Detect which cell encompasses the target text, then output its [x, y] center coordinate. 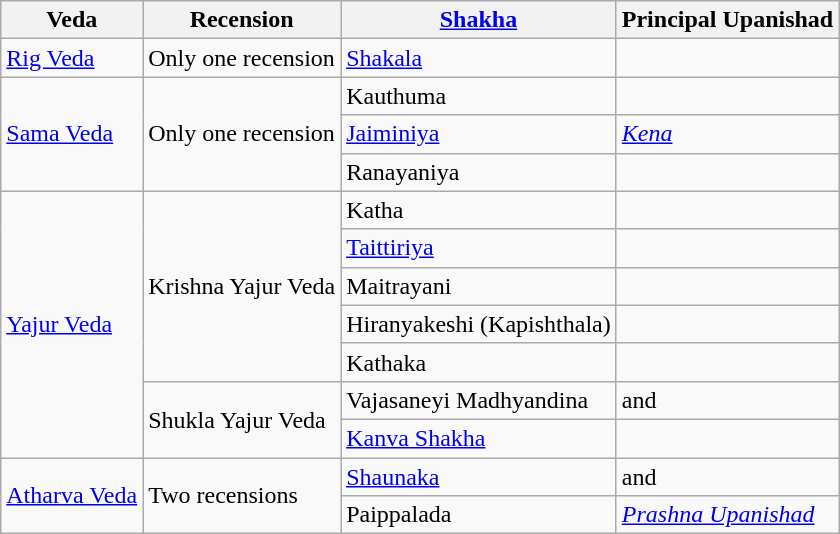
Vajasaneyi Madhyandina [479, 400]
Rig Veda [72, 58]
Kena [727, 134]
Shakha [479, 20]
Shakala [479, 58]
Ranayaniya [479, 172]
Krishna Yajur Veda [242, 286]
Kathaka [479, 362]
Prashna Upanishad [727, 515]
Paippalada [479, 515]
Recension [242, 20]
Kauthuma [479, 96]
Sama Veda [72, 134]
Shukla Yajur Veda [242, 419]
Jaiminiya [479, 134]
Principal Upanishad [727, 20]
Two recensions [242, 496]
Katha [479, 210]
Veda [72, 20]
Yajur Veda [72, 324]
Kanva Shakha [479, 438]
Taittiriya [479, 248]
Maitrayani [479, 286]
Shaunaka [479, 477]
Hiranyakeshi (Kapishthala) [479, 324]
Atharva Veda [72, 496]
